Find where the given text appears and provide that cell's center as [X, Y] coordinate. 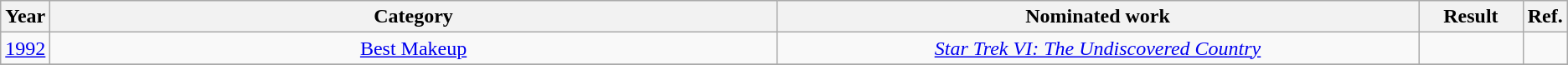
1992 [25, 48]
Best Makeup [414, 48]
Star Trek VI: The Undiscovered Country [1097, 48]
Result [1471, 17]
Nominated work [1097, 17]
Ref. [1545, 17]
Year [25, 17]
Category [414, 17]
